Search for the cell housing the specified text and yield its (x, y) center coordinate. 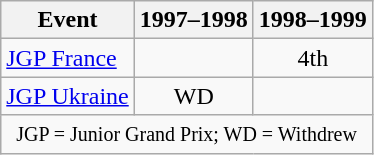
4th (312, 58)
JGP = Junior Grand Prix; WD = Withdrew (187, 134)
Event (68, 20)
1997–1998 (194, 20)
JGP France (68, 58)
WD (194, 96)
JGP Ukraine (68, 96)
1998–1999 (312, 20)
